Provide the (x, y) coordinate of the cell's center where the given text is located.  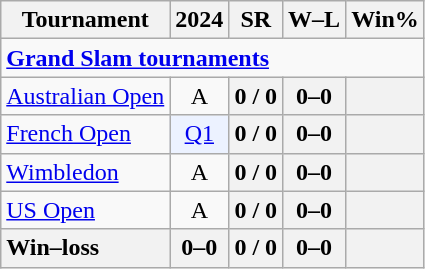
Australian Open (86, 96)
Q1 (200, 134)
French Open (86, 134)
Win–loss (86, 248)
Wimbledon (86, 172)
SR (256, 20)
Win% (386, 20)
Grand Slam tournaments (213, 58)
W–L (314, 20)
Tournament (86, 20)
US Open (86, 210)
2024 (200, 20)
